Provide the [X, Y] coordinate of the cell's center where the given text is located.  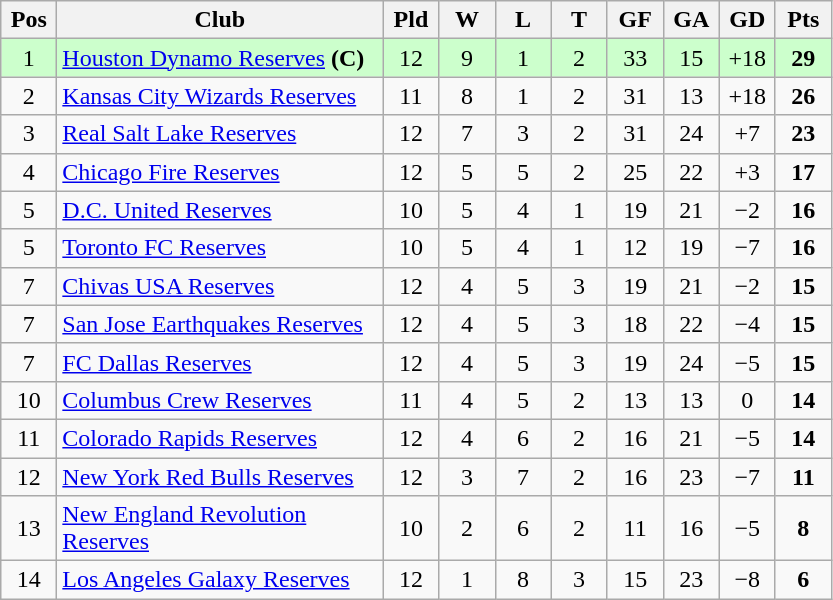
+7 [747, 134]
Chivas USA Reserves [220, 286]
−8 [747, 580]
Pld [411, 20]
Houston Dynamo Reserves (C) [220, 58]
18 [635, 324]
Pos [29, 20]
+3 [747, 172]
9 [467, 58]
D.C. United Reserves [220, 210]
Los Angeles Galaxy Reserves [220, 580]
Real Salt Lake Reserves [220, 134]
33 [635, 58]
Club [220, 20]
Colorado Rapids Reserves [220, 438]
−4 [747, 324]
L [523, 20]
T [579, 20]
29 [803, 58]
GD [747, 20]
Pts [803, 20]
Kansas City Wizards Reserves [220, 96]
GA [691, 20]
W [467, 20]
Toronto FC Reserves [220, 248]
0 [747, 400]
26 [803, 96]
25 [635, 172]
San Jose Earthquakes Reserves [220, 324]
New England Revolution Reserves [220, 528]
Columbus Crew Reserves [220, 400]
FC Dallas Reserves [220, 362]
New York Red Bulls Reserves [220, 477]
Chicago Fire Reserves [220, 172]
GF [635, 20]
17 [803, 172]
